Scan for the cell matching the given text and deliver its [X, Y] coordinate at center. 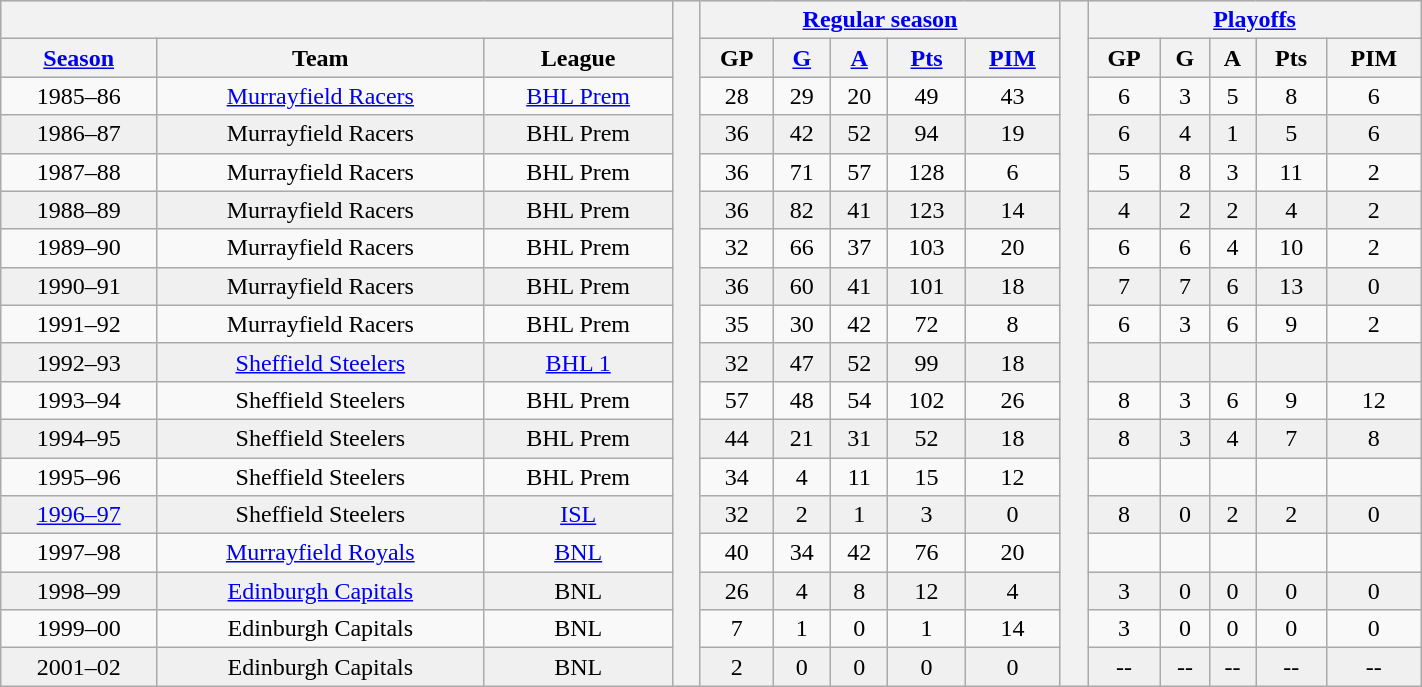
1997–98 [79, 553]
44 [736, 438]
35 [736, 324]
1987–88 [79, 172]
League [578, 58]
1994–95 [79, 438]
15 [926, 477]
1992–93 [79, 362]
BHL 1 [578, 362]
71 [802, 172]
Playoffs [1255, 20]
1998–99 [79, 591]
47 [802, 362]
102 [926, 400]
10 [1292, 248]
31 [860, 438]
37 [860, 248]
1995–96 [79, 477]
Team [320, 58]
1991–92 [79, 324]
40 [736, 553]
1990–91 [79, 286]
99 [926, 362]
1993–94 [79, 400]
2001–02 [79, 667]
49 [926, 96]
48 [802, 400]
66 [802, 248]
43 [1012, 96]
94 [926, 134]
Season [79, 58]
19 [1012, 134]
29 [802, 96]
Murrayfield Royals [320, 553]
54 [860, 400]
76 [926, 553]
128 [926, 172]
1989–90 [79, 248]
Regular season [880, 20]
1985–86 [79, 96]
1999–00 [79, 629]
103 [926, 248]
13 [1292, 286]
1988–89 [79, 210]
123 [926, 210]
1986–87 [79, 134]
72 [926, 324]
60 [802, 286]
82 [802, 210]
28 [736, 96]
101 [926, 286]
ISL [578, 515]
1996–97 [79, 515]
21 [802, 438]
30 [802, 324]
